Output the (X, Y) coordinate of the center of the cell containing the given text.  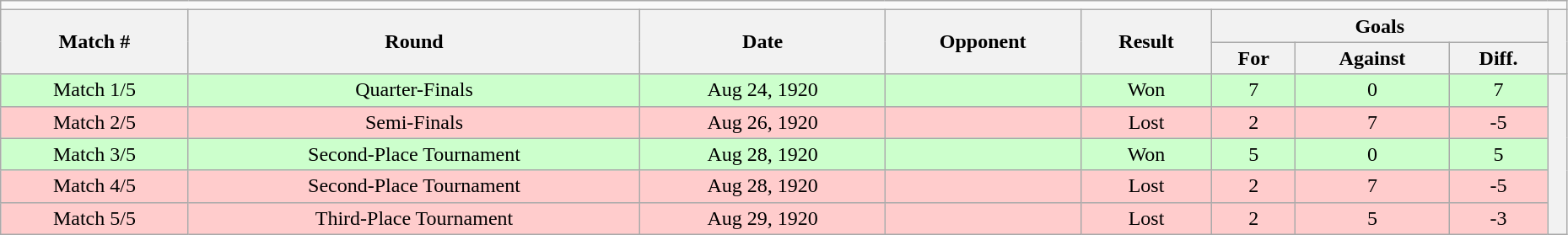
Match 5/5 (94, 218)
Match 3/5 (94, 154)
Diff. (1498, 58)
Aug 26, 1920 (762, 122)
Quarter-Finals (414, 90)
Third-Place Tournament (414, 218)
Semi-Finals (414, 122)
For (1253, 58)
Goals (1380, 26)
Aug 29, 1920 (762, 218)
Against (1371, 58)
Aug 24, 1920 (762, 90)
Date (762, 42)
Match 2/5 (94, 122)
Match 1/5 (94, 90)
Match # (94, 42)
Round (414, 42)
Opponent (983, 42)
-3 (1498, 218)
Match 4/5 (94, 186)
Result (1146, 42)
